From the cell containing the given text, extract its center point as (X, Y) coordinate. 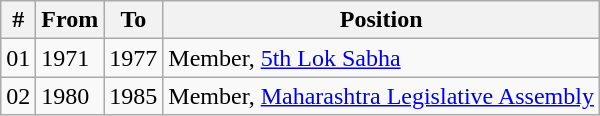
1985 (134, 96)
Member, Maharashtra Legislative Assembly (382, 96)
Member, 5th Lok Sabha (382, 58)
To (134, 20)
1980 (70, 96)
# (18, 20)
1977 (134, 58)
Position (382, 20)
1971 (70, 58)
02 (18, 96)
01 (18, 58)
From (70, 20)
